Return [X, Y] of the center of cell containing provided text 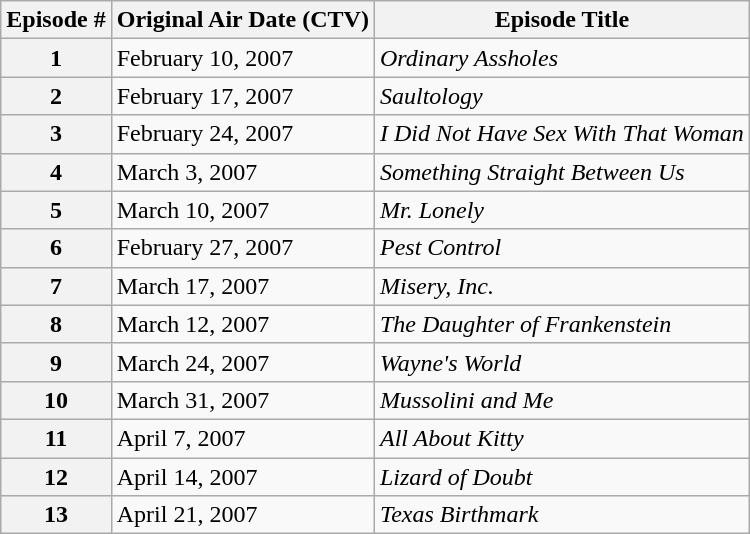
March 3, 2007 [242, 172]
February 17, 2007 [242, 96]
February 10, 2007 [242, 58]
March 24, 2007 [242, 362]
10 [56, 400]
2 [56, 96]
Episode Title [562, 20]
4 [56, 172]
Ordinary Assholes [562, 58]
Saultology [562, 96]
6 [56, 248]
February 24, 2007 [242, 134]
3 [56, 134]
All About Kitty [562, 438]
1 [56, 58]
8 [56, 324]
April 14, 2007 [242, 477]
April 7, 2007 [242, 438]
March 10, 2007 [242, 210]
March 17, 2007 [242, 286]
April 21, 2007 [242, 515]
March 12, 2007 [242, 324]
The Daughter of Frankenstein [562, 324]
Lizard of Doubt [562, 477]
Texas Birthmark [562, 515]
Wayne's World [562, 362]
9 [56, 362]
March 31, 2007 [242, 400]
Episode # [56, 20]
Something Straight Between Us [562, 172]
Misery, Inc. [562, 286]
12 [56, 477]
Mussolini and Me [562, 400]
5 [56, 210]
Mr. Lonely [562, 210]
Pest Control [562, 248]
I Did Not Have Sex With That Woman [562, 134]
7 [56, 286]
13 [56, 515]
11 [56, 438]
February 27, 2007 [242, 248]
Original Air Date (CTV) [242, 20]
